Detect which cell encompasses the target text, then output its (x, y) center coordinate. 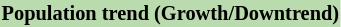
Population trend (Growth/Downtrend) (170, 14)
